Locate the cell with the specified text and output its [x, y] center coordinate. 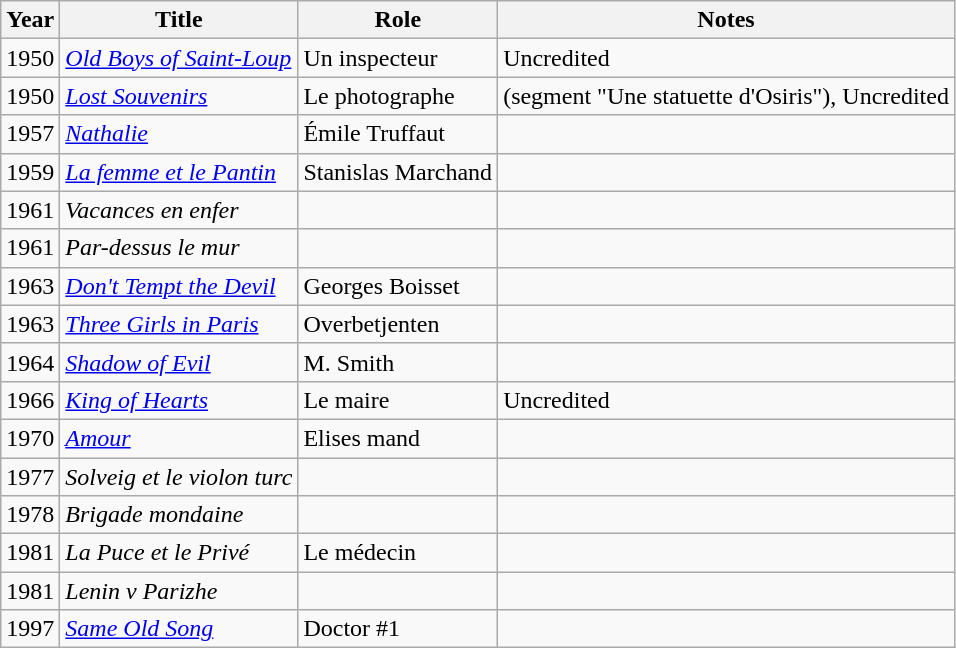
Le maire [398, 400]
1997 [30, 629]
Elises mand [398, 438]
Stanislas Marchand [398, 172]
Brigade mondaine [179, 515]
Year [30, 20]
Don't Tempt the Devil [179, 286]
1964 [30, 362]
Georges Boisset [398, 286]
Role [398, 20]
Title [179, 20]
M. Smith [398, 362]
1970 [30, 438]
(segment "Une statuette d'Osiris"), Uncredited [726, 96]
Shadow of Evil [179, 362]
Le photographe [398, 96]
Three Girls in Paris [179, 324]
1959 [30, 172]
1966 [30, 400]
Old Boys of Saint-Loup [179, 58]
Lenin v Parizhe [179, 591]
Émile Truffaut [398, 134]
Par-dessus le mur [179, 248]
Un inspecteur [398, 58]
Notes [726, 20]
Amour [179, 438]
1957 [30, 134]
La femme et le Pantin [179, 172]
Same Old Song [179, 629]
Nathalie [179, 134]
Overbetjenten [398, 324]
Doctor #1 [398, 629]
Lost Souvenirs [179, 96]
King of Hearts [179, 400]
La Puce et le Privé [179, 553]
Vacances en enfer [179, 210]
1978 [30, 515]
Solveig et le violon turc [179, 477]
1977 [30, 477]
Le médecin [398, 553]
